Return [X, Y] of the center of cell containing provided text 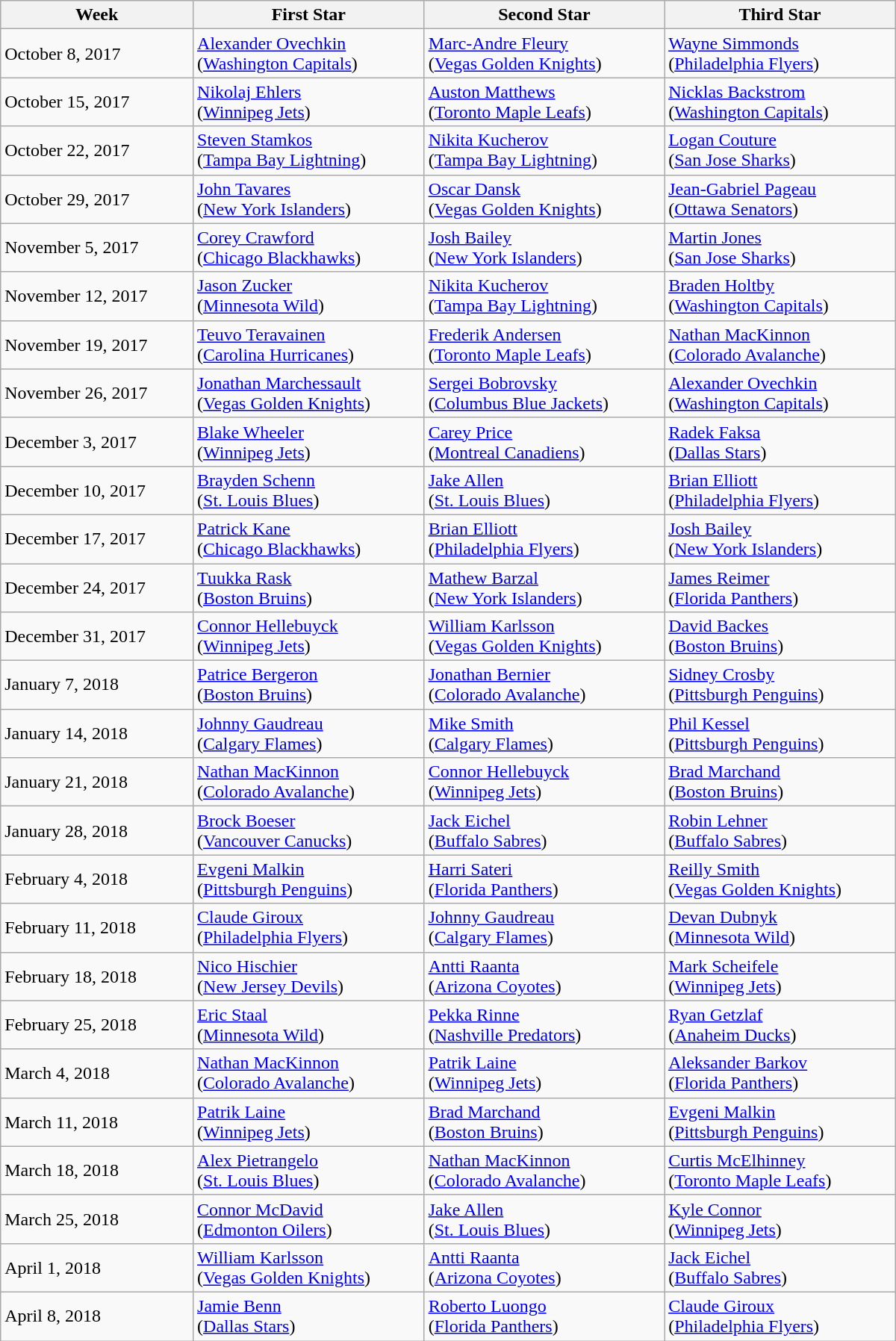
Nico Hischier(New Jersey Devils) [309, 977]
October 8, 2017 [97, 54]
Kyle Connor(Winnipeg Jets) [780, 1219]
Phil Kessel(Pittsburgh Penguins) [780, 733]
Radek Faksa(Dallas Stars) [780, 442]
Tuukka Rask(Boston Bruins) [309, 587]
Brayden Schenn(St. Louis Blues) [309, 490]
David Backes(Boston Bruins) [780, 636]
Martin Jones(San Jose Sharks) [780, 248]
Mike Smith(Calgary Flames) [544, 733]
October 15, 2017 [97, 102]
March 4, 2018 [97, 1074]
November 19, 2017 [97, 345]
February 4, 2018 [97, 880]
January 21, 2018 [97, 782]
December 17, 2017 [97, 539]
Reilly Smith(Vegas Golden Knights) [780, 880]
Second Star [544, 15]
Ryan Getzlaf(Anaheim Ducks) [780, 1024]
Mark Scheifele(Winnipeg Jets) [780, 977]
Curtis McElhinney(Toronto Maple Leafs) [780, 1171]
Jamie Benn(Dallas Stars) [309, 1316]
Jonathan Bernier(Colorado Avalanche) [544, 685]
Third Star [780, 15]
November 5, 2017 [97, 248]
Steven Stamkos(Tampa Bay Lightning) [309, 151]
Devan Dubnyk(Minnesota Wild) [780, 927]
December 10, 2017 [97, 490]
Teuvo Teravainen(Carolina Hurricanes) [309, 345]
Alex Pietrangelo(St. Louis Blues) [309, 1171]
March 25, 2018 [97, 1219]
April 8, 2018 [97, 1316]
John Tavares(New York Islanders) [309, 199]
Jason Zucker(Minnesota Wild) [309, 296]
March 18, 2018 [97, 1171]
December 24, 2017 [97, 587]
February 25, 2018 [97, 1024]
Sidney Crosby(Pittsburgh Penguins) [780, 685]
January 14, 2018 [97, 733]
Roberto Luongo(Florida Panthers) [544, 1316]
February 18, 2018 [97, 977]
October 29, 2017 [97, 199]
Eric Staal(Minnesota Wild) [309, 1024]
April 1, 2018 [97, 1268]
James Reimer(Florida Panthers) [780, 587]
Mathew Barzal(New York Islanders) [544, 587]
Blake Wheeler(Winnipeg Jets) [309, 442]
January 7, 2018 [97, 685]
Braden Holtby(Washington Capitals) [780, 296]
Week [97, 15]
Carey Price(Montreal Canadiens) [544, 442]
Connor McDavid(Edmonton Oilers) [309, 1219]
Frederik Andersen(Toronto Maple Leafs) [544, 345]
November 26, 2017 [97, 393]
Oscar Dansk(Vegas Golden Knights) [544, 199]
December 3, 2017 [97, 442]
Patrick Kane(Chicago Blackhawks) [309, 539]
Logan Couture(San Jose Sharks) [780, 151]
November 12, 2017 [97, 296]
Sergei Bobrovsky(Columbus Blue Jackets) [544, 393]
February 11, 2018 [97, 927]
October 22, 2017 [97, 151]
Marc-Andre Fleury(Vegas Golden Knights) [544, 54]
Pekka Rinne(Nashville Predators) [544, 1024]
Corey Crawford(Chicago Blackhawks) [309, 248]
Nikolaj Ehlers(Winnipeg Jets) [309, 102]
Jean-Gabriel Pageau(Ottawa Senators) [780, 199]
Robin Lehner(Buffalo Sabres) [780, 830]
First Star [309, 15]
March 11, 2018 [97, 1121]
January 28, 2018 [97, 830]
Jonathan Marchessault(Vegas Golden Knights) [309, 393]
Wayne Simmonds(Philadelphia Flyers) [780, 54]
Auston Matthews(Toronto Maple Leafs) [544, 102]
Nicklas Backstrom(Washington Capitals) [780, 102]
Aleksander Barkov(Florida Panthers) [780, 1074]
Patrice Bergeron(Boston Bruins) [309, 685]
Harri Sateri(Florida Panthers) [544, 880]
December 31, 2017 [97, 636]
Brock Boeser(Vancouver Canucks) [309, 830]
